Identify which cell holds the provided text, then report its (X, Y) central coordinate. 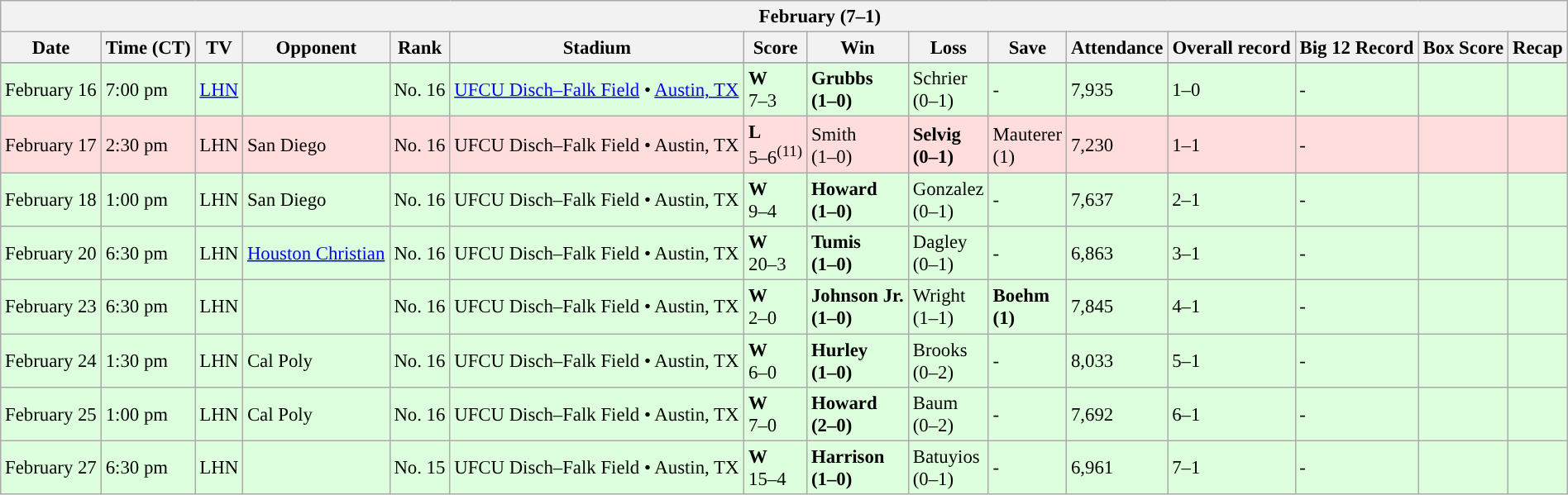
Overall record (1231, 47)
February 18 (51, 200)
4–1 (1231, 307)
Hurley(1–0) (858, 360)
W15–4 (776, 468)
Brooks(0–2) (948, 360)
1–0 (1231, 89)
Tumis(1–0) (858, 253)
Stadium (597, 47)
Batuyios(0–1) (948, 468)
Gonzalez(0–1) (948, 200)
Baum(0–2) (948, 413)
2–1 (1231, 200)
7,230 (1117, 145)
February 23 (51, 307)
7:00 pm (148, 89)
6,961 (1117, 468)
3–1 (1231, 253)
No. 15 (420, 468)
Selvig(0–1) (948, 145)
Recap (1538, 47)
Date (51, 47)
February 16 (51, 89)
W9–4 (776, 200)
W7–0 (776, 413)
Loss (948, 47)
Score (776, 47)
7–1 (1231, 468)
6–1 (1231, 413)
Harrison(1–0) (858, 468)
Smith(1–0) (858, 145)
W6–0 (776, 360)
L5–6(11) (776, 145)
7,692 (1117, 413)
6,863 (1117, 253)
Dagley(0–1) (948, 253)
Schrier(0–1) (948, 89)
Wright(1–1) (948, 307)
February 20 (51, 253)
1–1 (1231, 145)
TV (219, 47)
Big 12 Record (1356, 47)
8,033 (1117, 360)
7,637 (1117, 200)
Boehm(1) (1027, 307)
Johnson Jr.(1–0) (858, 307)
Opponent (317, 47)
Attendance (1117, 47)
1:30 pm (148, 360)
W2–0 (776, 307)
February 17 (51, 145)
Howard(2–0) (858, 413)
Mauterer(1) (1027, 145)
Rank (420, 47)
2:30 pm (148, 145)
Howard(1–0) (858, 200)
5–1 (1231, 360)
Box Score (1464, 47)
Houston Christian (317, 253)
W7–3 (776, 89)
7,845 (1117, 307)
7,935 (1117, 89)
February 24 (51, 360)
Grubbs(1–0) (858, 89)
W20–3 (776, 253)
February 27 (51, 468)
Time (CT) (148, 47)
February (7–1) (784, 17)
Save (1027, 47)
Win (858, 47)
February 25 (51, 413)
